Extract the [X, Y] coordinate from the center of the cell holding the provided text.  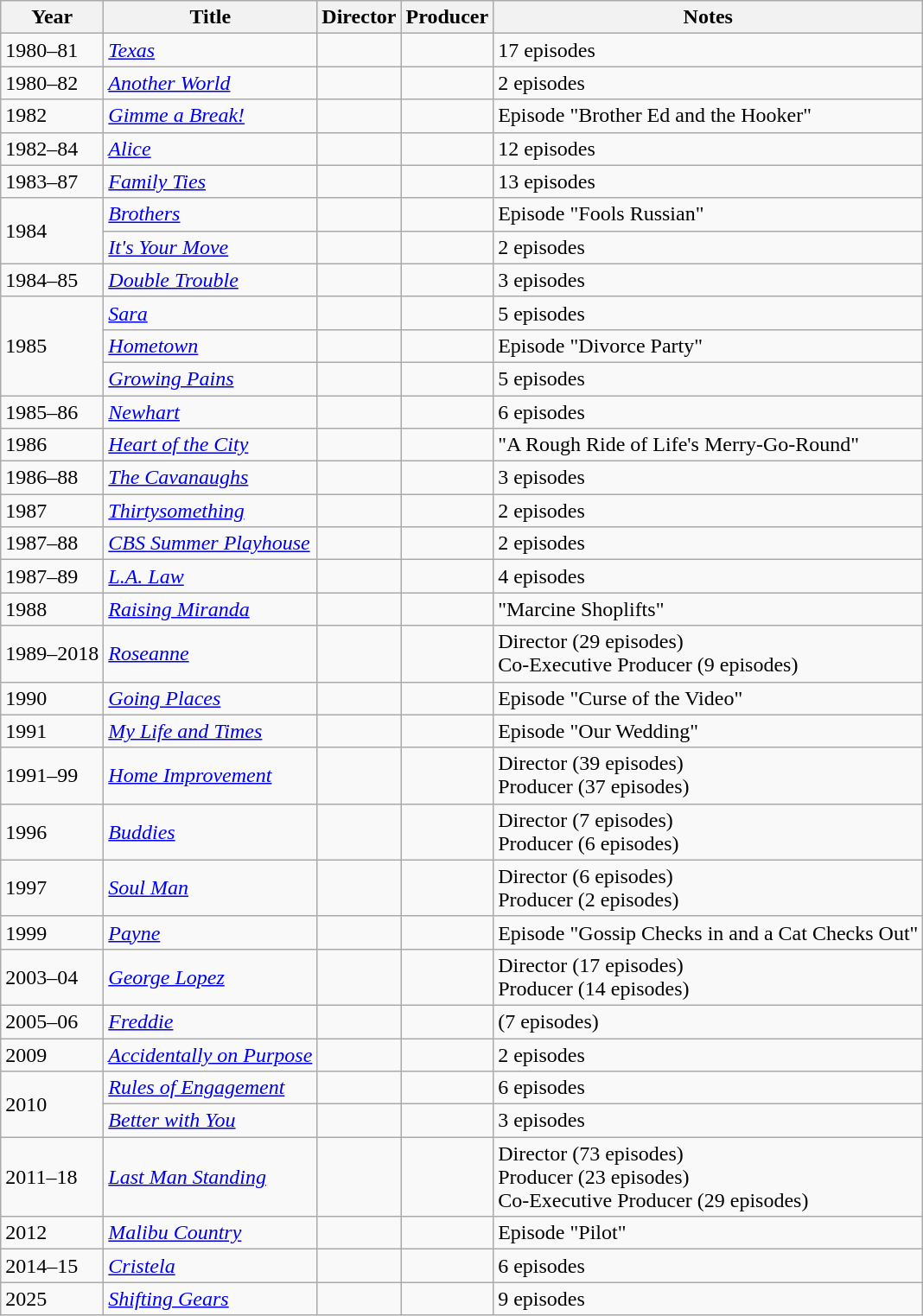
1991 [52, 731]
Newhart [211, 412]
Accidentally on Purpose [211, 1055]
Director (17 episodes)Producer (14 episodes) [709, 976]
Sara [211, 313]
Year [52, 17]
George Lopez [211, 976]
Cristela [211, 1266]
2010 [52, 1104]
Episode "Pilot" [709, 1233]
Thirtysomething [211, 511]
Producer [448, 17]
Better with You [211, 1121]
4 episodes [709, 576]
13 episodes [709, 181]
My Life and Times [211, 731]
Freddie [211, 1021]
Home Improvement [211, 776]
1984–85 [52, 280]
Soul Man [211, 888]
Director (6 episodes)Producer (2 episodes) [709, 888]
Director [360, 17]
Episode "Divorce Party" [709, 346]
1987 [52, 511]
Roseanne [211, 653]
2025 [52, 1299]
2005–06 [52, 1021]
1987–88 [52, 544]
1982–84 [52, 149]
1983–87 [52, 181]
Episode "Fools Russian" [709, 214]
1980–81 [52, 50]
1989–2018 [52, 653]
1985 [52, 346]
1999 [52, 932]
Director (7 episodes)Producer (6 episodes) [709, 831]
1991–99 [52, 776]
1997 [52, 888]
2003–04 [52, 976]
Buddies [211, 831]
Malibu Country [211, 1233]
Growing Pains [211, 378]
2011–18 [52, 1177]
Episode "Gossip Checks in and a Cat Checks Out" [709, 932]
Alice [211, 149]
Double Trouble [211, 280]
1996 [52, 831]
Texas [211, 50]
2012 [52, 1233]
Gimme a Break! [211, 116]
Going Places [211, 698]
Raising Miranda [211, 609]
1985–86 [52, 412]
Payne [211, 932]
Brothers [211, 214]
17 episodes [709, 50]
1987–89 [52, 576]
Notes [709, 17]
Rules of Engagement [211, 1088]
1986–88 [52, 478]
1984 [52, 231]
2009 [52, 1055]
The Cavanaughs [211, 478]
It's Your Move [211, 247]
1988 [52, 609]
Last Man Standing [211, 1177]
1980–82 [52, 83]
Director (39 episodes)Producer (37 episodes) [709, 776]
Heart of the City [211, 445]
12 episodes [709, 149]
Another World [211, 83]
Title [211, 17]
1986 [52, 445]
2014–15 [52, 1266]
1990 [52, 698]
"Marcine Shoplifts" [709, 609]
Family Ties [211, 181]
(7 episodes) [709, 1021]
Director (29 episodes)Co-Executive Producer (9 episodes) [709, 653]
9 episodes [709, 1299]
Episode "Curse of the Video" [709, 698]
Episode "Brother Ed and the Hooker" [709, 116]
Episode "Our Wedding" [709, 731]
L.A. Law [211, 576]
1982 [52, 116]
CBS Summer Playhouse [211, 544]
Shifting Gears [211, 1299]
"A Rough Ride of Life's Merry-Go-Round" [709, 445]
Director (73 episodes)Producer (23 episodes)Co-Executive Producer (29 episodes) [709, 1177]
Hometown [211, 346]
